Find where the given text appears and provide that cell's center as (X, Y) coordinate. 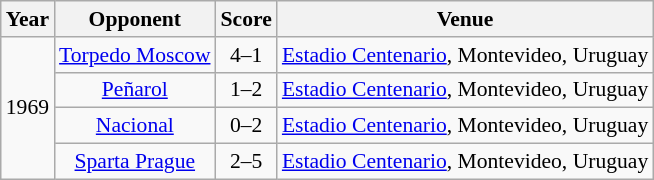
Year (28, 19)
1–2 (246, 90)
Venue (465, 19)
0–2 (246, 126)
Nacional (135, 126)
4–1 (246, 55)
Torpedo Moscow (135, 55)
Peñarol (135, 90)
1969 (28, 108)
Score (246, 19)
Sparta Prague (135, 162)
Opponent (135, 19)
2–5 (246, 162)
